Extract the [X, Y] coordinate from the center of the cell holding the provided text.  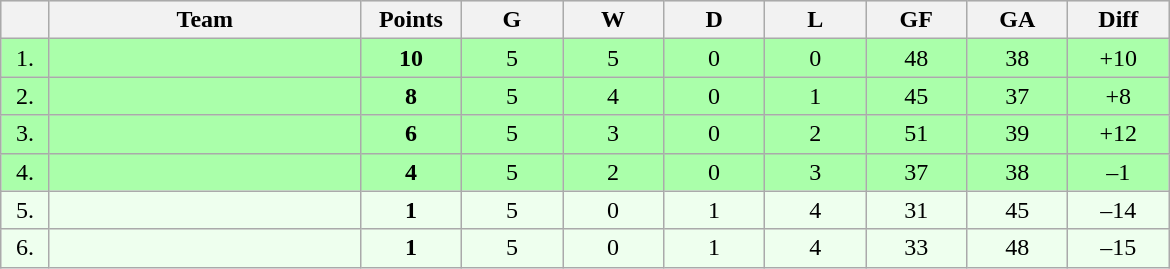
39 [1018, 134]
31 [916, 210]
G [512, 20]
–14 [1118, 210]
33 [916, 248]
Points [410, 20]
6 [410, 134]
+10 [1118, 58]
5. [26, 210]
W [612, 20]
4. [26, 172]
+12 [1118, 134]
3. [26, 134]
8 [410, 96]
6. [26, 248]
–15 [1118, 248]
51 [916, 134]
1. [26, 58]
+8 [1118, 96]
Diff [1118, 20]
10 [410, 58]
L [816, 20]
GA [1018, 20]
–1 [1118, 172]
D [714, 20]
Team [204, 20]
2. [26, 96]
GF [916, 20]
